Provide the [X, Y] coordinate of the cell's center where the given text is located.  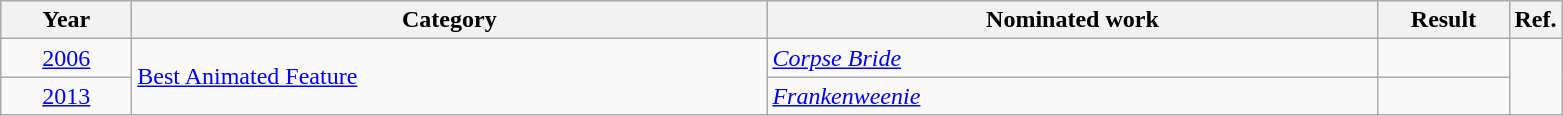
2013 [66, 96]
Year [66, 20]
Best Animated Feature [450, 77]
Category [450, 20]
2006 [66, 58]
Ref. [1536, 20]
Nominated work [1072, 20]
Corpse Bride [1072, 58]
Result [1444, 20]
Frankenweenie [1072, 96]
